Search for the cell housing the specified text and yield its (x, y) center coordinate. 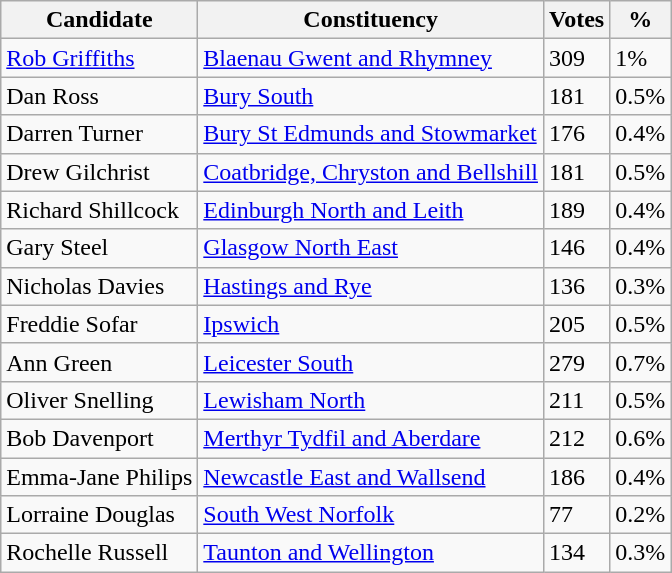
Nicholas Davies (100, 286)
189 (576, 210)
134 (576, 553)
Oliver Snelling (100, 400)
Dan Ross (100, 96)
South West Norfolk (371, 515)
0.6% (640, 438)
205 (576, 324)
Ann Green (100, 362)
212 (576, 438)
Emma-Jane Philips (100, 477)
Bob Davenport (100, 438)
Blaenau Gwent and Rhymney (371, 58)
Lewisham North (371, 400)
Hastings and Rye (371, 286)
0.2% (640, 515)
309 (576, 58)
Richard Shillcock (100, 210)
146 (576, 248)
% (640, 20)
Taunton and Wellington (371, 553)
186 (576, 477)
211 (576, 400)
Gary Steel (100, 248)
Glasgow North East (371, 248)
Bury St Edmunds and Stowmarket (371, 134)
Newcastle East and Wallsend (371, 477)
Votes (576, 20)
77 (576, 515)
Edinburgh North and Leith (371, 210)
176 (576, 134)
136 (576, 286)
Constituency (371, 20)
Leicester South (371, 362)
Bury South (371, 96)
0.7% (640, 362)
1% (640, 58)
Ipswich (371, 324)
Merthyr Tydfil and Aberdare (371, 438)
Rochelle Russell (100, 553)
Drew Gilchrist (100, 172)
Darren Turner (100, 134)
279 (576, 362)
Coatbridge, Chryston and Bellshill (371, 172)
Lorraine Douglas (100, 515)
Freddie Sofar (100, 324)
Rob Griffiths (100, 58)
Candidate (100, 20)
